Output the (x, y) coordinate of the center of the cell containing the given text.  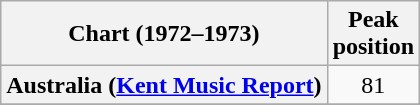
Australia (Kent Music Report) (164, 85)
81 (373, 85)
Chart (1972–1973) (164, 34)
Peakposition (373, 34)
